Extract the (x, y) coordinate from the center of the cell holding the provided text.  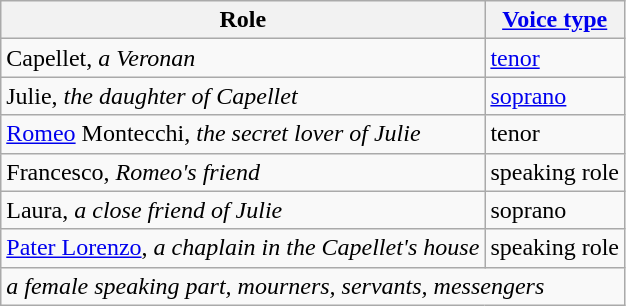
Role (243, 20)
Capellet, a Veronan (243, 58)
Julie, the daughter of Capellet (243, 96)
Laura, a close friend of Julie (243, 210)
Voice type (555, 20)
Francesco, Romeo's friend (243, 172)
Pater Lorenzo, a chaplain in the Capellet's house (243, 248)
Romeo Montecchi, the secret lover of Julie (243, 134)
a female speaking part, mourners, servants, messengers (313, 286)
